Pinpoint the cell where the given text exists, returning its [x, y] midpoint coordinate. 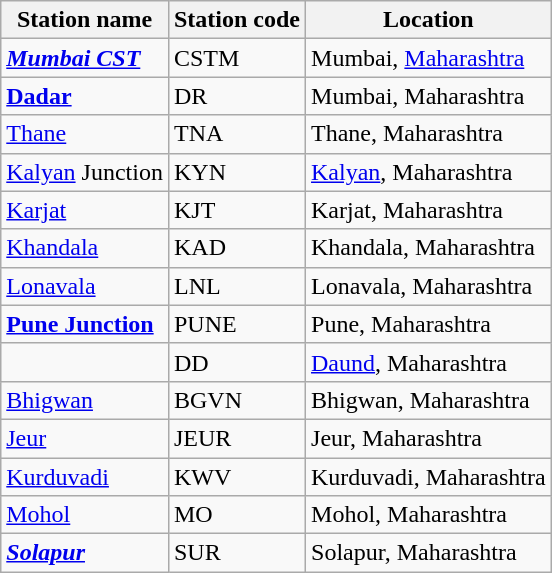
Khandala [85, 248]
Pune Junction [85, 324]
Solapur, Maharashtra [429, 553]
Pune, Maharashtra [429, 324]
Station name [85, 20]
Lonavala [85, 286]
Karjat [85, 210]
Kurduvadi [85, 477]
Location [429, 20]
Station code [236, 20]
Lonavala, Maharashtra [429, 286]
Dadar [85, 96]
Thane [85, 134]
TNA [236, 134]
Thane, Maharashtra [429, 134]
Daund, Maharashtra [429, 362]
SUR [236, 553]
Mumbai CST [85, 58]
Jeur [85, 438]
Kalyan Junction [85, 172]
Kalyan, Maharashtra [429, 172]
KWV [236, 477]
Jeur, Maharashtra [429, 438]
DR [236, 96]
MO [236, 515]
BGVN [236, 400]
KJT [236, 210]
CSTM [236, 58]
Solapur [85, 553]
KYN [236, 172]
Kurduvadi, Maharashtra [429, 477]
Khandala, Maharashtra [429, 248]
Bhigwan [85, 400]
Karjat, Maharashtra [429, 210]
Mohol, Maharashtra [429, 515]
DD [236, 362]
LNL [236, 286]
KAD [236, 248]
Mohol [85, 515]
JEUR [236, 438]
Bhigwan, Maharashtra [429, 400]
PUNE [236, 324]
